Locate the cell with the specified text and output its [X, Y] center coordinate. 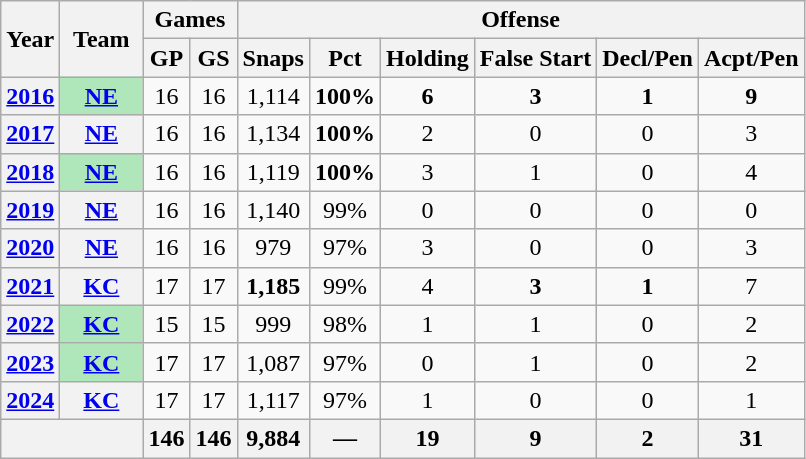
31 [751, 438]
1,117 [273, 400]
1,087 [273, 362]
1,114 [273, 96]
2019 [30, 210]
Year [30, 39]
2017 [30, 134]
6 [428, 96]
Team [102, 39]
Decl/Pen [648, 58]
False Start [535, 58]
1,134 [273, 134]
1,119 [273, 172]
— [344, 438]
Holding [428, 58]
2020 [30, 248]
GS [214, 58]
979 [273, 248]
7 [751, 286]
2018 [30, 172]
GP [166, 58]
2016 [30, 96]
Games [190, 20]
19 [428, 438]
Snaps [273, 58]
9,884 [273, 438]
2022 [30, 324]
2021 [30, 286]
2023 [30, 362]
Pct [344, 58]
2024 [30, 400]
999 [273, 324]
98% [344, 324]
Acpt/Pen [751, 58]
1,185 [273, 286]
Offense [520, 20]
1,140 [273, 210]
